Scan for the cell matching the given text and deliver its [x, y] coordinate at center. 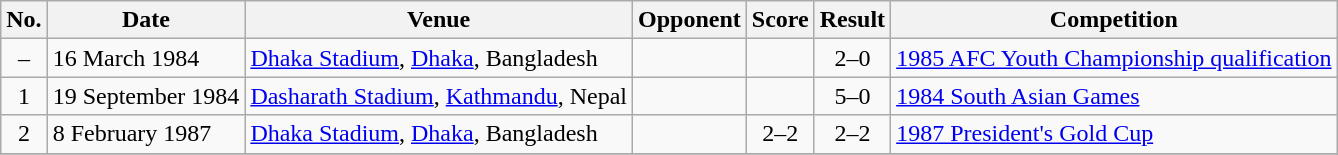
8 February 1987 [146, 134]
16 March 1984 [146, 58]
5–0 [852, 96]
Opponent [690, 20]
Competition [1114, 20]
No. [24, 20]
1984 South Asian Games [1114, 96]
– [24, 58]
2–0 [852, 58]
Date [146, 20]
Venue [439, 20]
19 September 1984 [146, 96]
Score [780, 20]
1 [24, 96]
Dasharath Stadium, Kathmandu, Nepal [439, 96]
2 [24, 134]
Result [852, 20]
1985 AFC Youth Championship qualification [1114, 58]
1987 President's Gold Cup [1114, 134]
